Extract the [x, y] coordinate from the center of the cell holding the provided text.  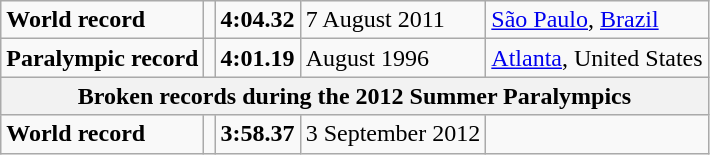
Paralympic record [102, 58]
Atlanta, United States [597, 58]
4:04.32 [258, 20]
3:58.37 [258, 134]
4:01.19 [258, 58]
São Paulo, Brazil [597, 20]
Broken records during the 2012 Summer Paralympics [354, 96]
August 1996 [393, 58]
7 August 2011 [393, 20]
3 September 2012 [393, 134]
